Search for the cell housing the specified text and yield its (x, y) center coordinate. 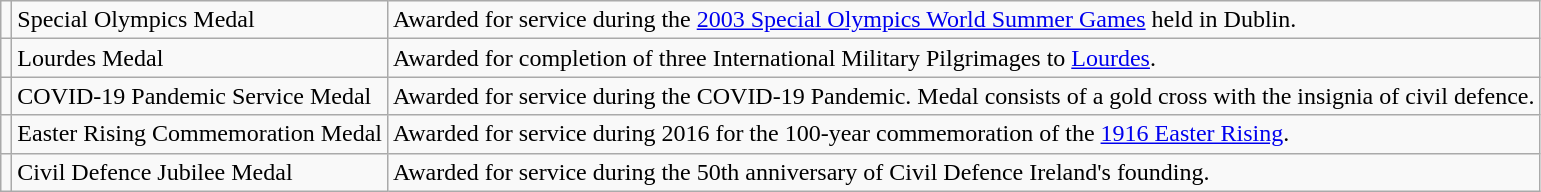
Awarded for service during the 2003 Special Olympics World Summer Games held in Dublin. (964, 20)
Easter Rising Commemoration Medal (200, 134)
Civil Defence Jubilee Medal (200, 172)
Awarded for service during the 50th anniversary of Civil Defence Ireland's founding. (964, 172)
Awarded for completion of three International Military Pilgrimages to Lourdes. (964, 58)
Special Olympics Medal (200, 20)
COVID-19 Pandemic Service Medal (200, 96)
Awarded for service during 2016 for the 100-year commemoration of the 1916 Easter Rising. (964, 134)
Awarded for service during the COVID-19 Pandemic. Medal consists of a gold cross with the insignia of civil defence. (964, 96)
Lourdes Medal (200, 58)
